Output the [X, Y] coordinate of the center of the cell containing the given text.  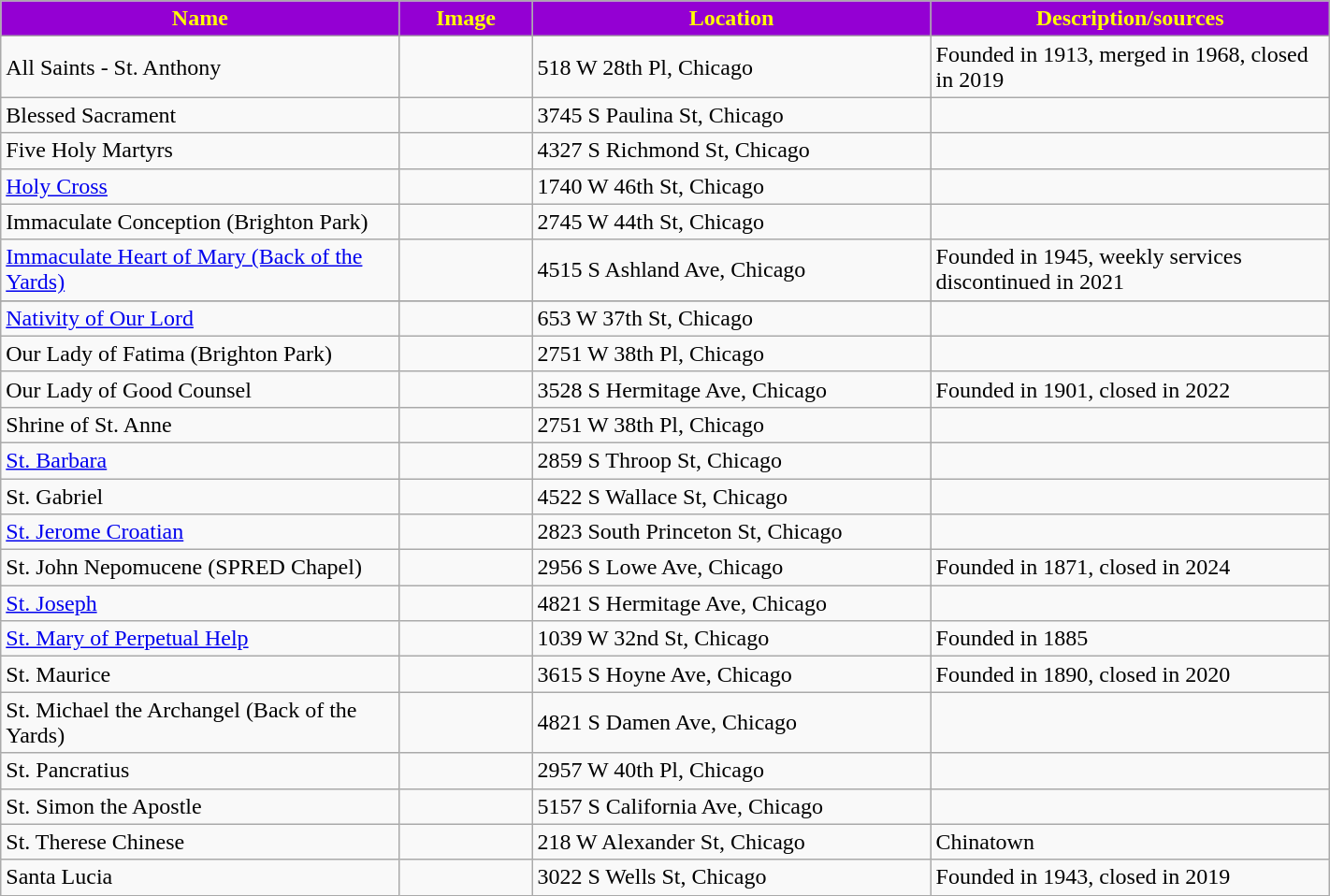
Image [466, 19]
3745 S Paulina St, Chicago [731, 115]
1740 W 46th St, Chicago [731, 186]
Five Holy Martyrs [200, 151]
3022 S Wells St, Chicago [731, 877]
4515 S Ashland Ave, Chicago [731, 269]
4821 S Damen Ave, Chicago [731, 722]
Immaculate Conception (Brighton Park) [200, 222]
Founded in 1885 [1130, 639]
2956 S Lowe Ave, Chicago [731, 568]
2823 South Princeton St, Chicago [731, 532]
Chinatown [1130, 842]
St. Simon the Apostle [200, 806]
St. Maurice [200, 674]
Founded in 1901, closed in 2022 [1130, 389]
Description/sources [1130, 19]
St. Mary of Perpetual Help [200, 639]
Immaculate Heart of Mary (Back of the Yards) [200, 269]
St. John Nepomucene (SPRED Chapel) [200, 568]
St. Michael the Archangel (Back of the Yards) [200, 722]
Founded in 1890, closed in 2020 [1130, 674]
St. Barbara [200, 460]
Holy Cross [200, 186]
3528 S Hermitage Ave, Chicago [731, 389]
St. Jerome Croatian [200, 532]
St. Therese Chinese [200, 842]
5157 S California Ave, Chicago [731, 806]
Founded in 1945, weekly services discontinued in 2021 [1130, 269]
St. Joseph [200, 603]
Location [731, 19]
3615 S Hoyne Ave, Chicago [731, 674]
Blessed Sacrament [200, 115]
1039 W 32nd St, Chicago [731, 639]
2957 W 40th Pl, Chicago [731, 771]
Our Lady of Fatima (Brighton Park) [200, 354]
Founded in 1871, closed in 2024 [1130, 568]
4327 S Richmond St, Chicago [731, 151]
Founded in 1943, closed in 2019 [1130, 877]
St. Gabriel [200, 497]
St. Pancratius [200, 771]
653 W 37th St, Chicago [731, 318]
Founded in 1913, merged in 1968, closed in 2019 [1130, 67]
218 W Alexander St, Chicago [731, 842]
All Saints - St. Anthony [200, 67]
Shrine of St. Anne [200, 425]
Name [200, 19]
4821 S Hermitage Ave, Chicago [731, 603]
2745 W 44th St, Chicago [731, 222]
Santa Lucia [200, 877]
Our Lady of Good Counsel [200, 389]
4522 S Wallace St, Chicago [731, 497]
2859 S Throop St, Chicago [731, 460]
Nativity of Our Lord [200, 318]
518 W 28th Pl, Chicago [731, 67]
